Identify which cell holds the provided text, then report its [x, y] central coordinate. 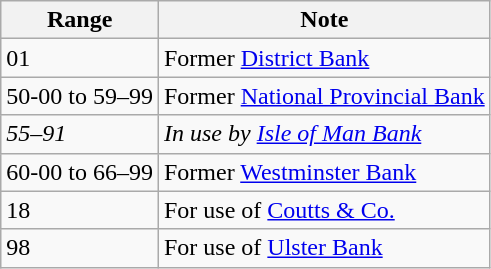
60-00 to 66–99 [80, 172]
Note [324, 20]
For use of Coutts & Co. [324, 210]
Former Westminster Bank [324, 172]
01 [80, 58]
55–91 [80, 134]
50-00 to 59–99 [80, 96]
98 [80, 248]
18 [80, 210]
Range [80, 20]
Former District Bank [324, 58]
For use of Ulster Bank [324, 248]
Former National Provincial Bank [324, 96]
In use by Isle of Man Bank [324, 134]
